Determine the [x, y] coordinate at the center of the cell enclosing the given text.  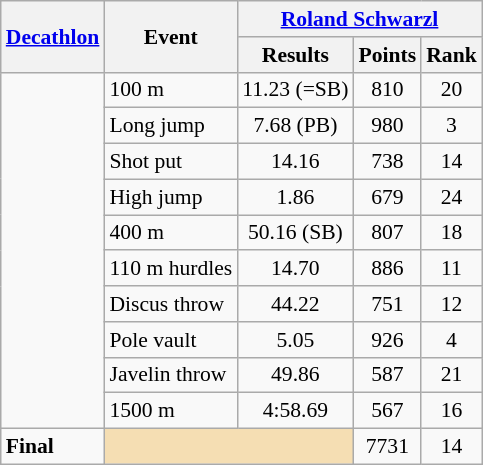
886 [388, 269]
50.16 (SB) [295, 233]
567 [388, 411]
11 [452, 269]
Javelin throw [170, 375]
49.86 [295, 375]
12 [452, 304]
Discus throw [170, 304]
1500 m [170, 411]
4:58.69 [295, 411]
5.05 [295, 340]
751 [388, 304]
Points [388, 55]
14.16 [295, 162]
Results [295, 55]
18 [452, 233]
44.22 [295, 304]
3 [452, 126]
Decathlon [53, 36]
7731 [388, 447]
926 [388, 340]
20 [452, 90]
1.86 [295, 197]
100 m [170, 90]
Event [170, 36]
14.70 [295, 269]
Shot put [170, 162]
738 [388, 162]
807 [388, 233]
679 [388, 197]
Rank [452, 55]
Pole vault [170, 340]
110 m hurdles [170, 269]
Roland Schwarzl [359, 19]
Final [53, 447]
980 [388, 126]
Long jump [170, 126]
810 [388, 90]
High jump [170, 197]
11.23 (=SB) [295, 90]
7.68 (PB) [295, 126]
16 [452, 411]
400 m [170, 233]
24 [452, 197]
4 [452, 340]
21 [452, 375]
587 [388, 375]
